Scan for the cell matching the given text and deliver its [x, y] coordinate at center. 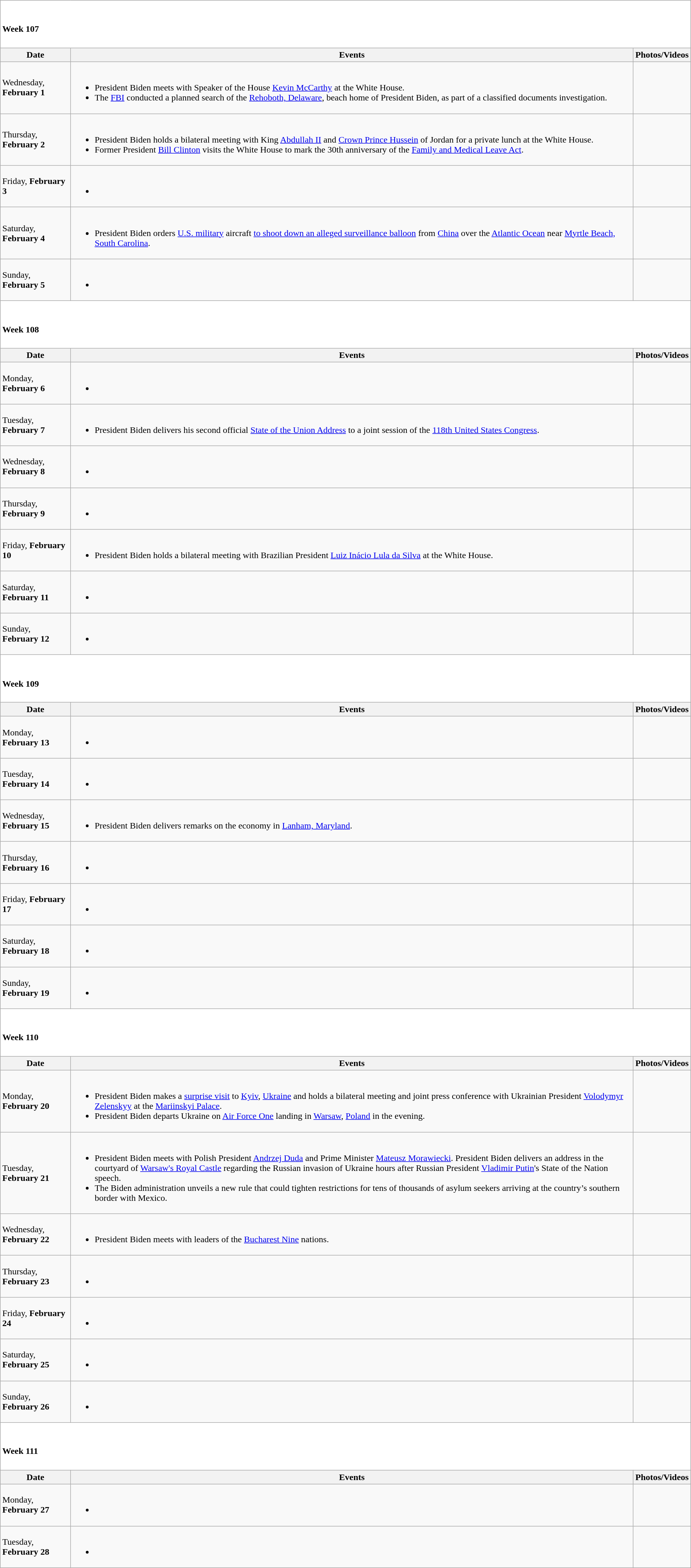
Monday, February 20 [35, 1101]
Week 107 [345, 24]
Monday, February 27 [35, 1505]
Week 108 [345, 324]
Friday, February 24 [35, 1318]
Tuesday, February 21 [35, 1173]
Saturday, February 4 [35, 233]
Tuesday, February 28 [35, 1547]
Monday, February 13 [35, 737]
President Biden delivers remarks on the economy in Lanham, Maryland. [352, 821]
Thursday, February 23 [35, 1277]
Friday, February 17 [35, 904]
Tuesday, February 14 [35, 779]
Wednesday, February 8 [35, 467]
Thursday, February 9 [35, 508]
Sunday, February 12 [35, 634]
Friday, February 3 [35, 186]
President Biden holds a bilateral meeting with Brazilian President Luiz Inácio Lula da Silva at the White House. [352, 550]
Monday, February 6 [35, 383]
President Biden meets with leaders of the Bucharest Nine nations. [352, 1234]
President Biden delivers his second official State of the Union Address to a joint session of the 118th United States Congress. [352, 425]
Week 110 [345, 1033]
Wednesday, February 1 [35, 88]
Sunday, February 26 [35, 1401]
Sunday, February 5 [35, 280]
Week 111 [345, 1446]
Wednesday, February 22 [35, 1234]
Friday, February 10 [35, 550]
Thursday, February 2 [35, 140]
Saturday, February 11 [35, 592]
Tuesday, February 7 [35, 425]
Thursday, February 16 [35, 862]
Sunday, February 19 [35, 988]
Saturday, February 25 [35, 1360]
Wednesday, February 15 [35, 821]
Saturday, February 18 [35, 946]
Week 109 [345, 678]
